Return the (X, Y) coordinate for the center point of the cell that contains the specified text.  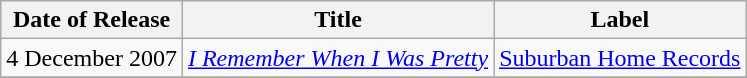
Label (620, 20)
Date of Release (92, 20)
Suburban Home Records (620, 58)
Title (338, 20)
4 December 2007 (92, 58)
I Remember When I Was Pretty (338, 58)
